From the cell containing the given text, extract its center point as [X, Y] coordinate. 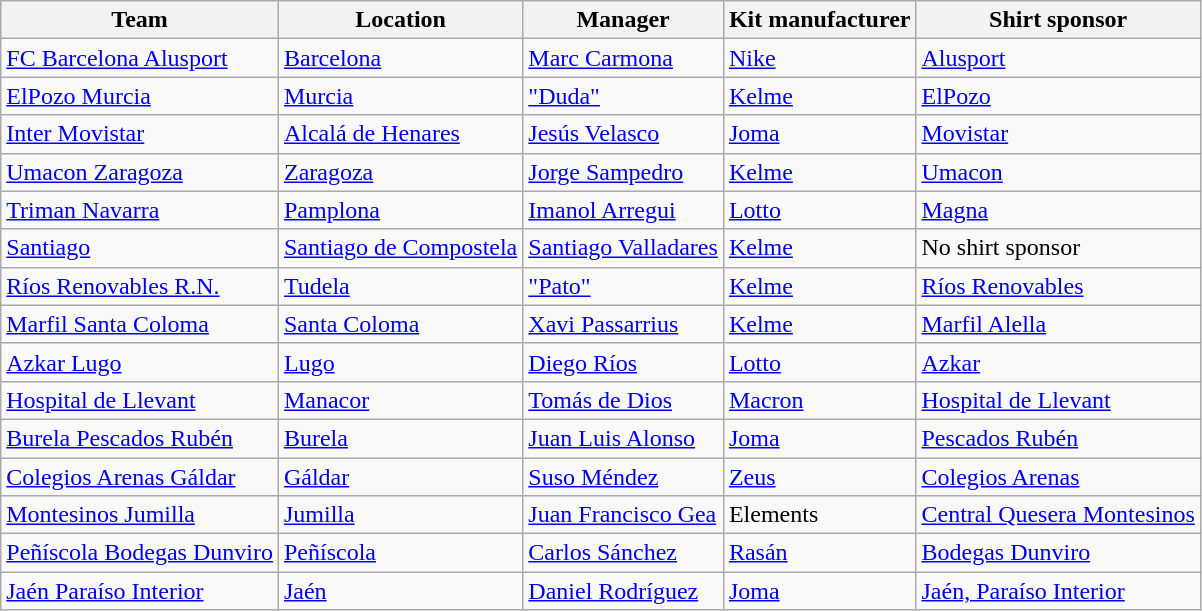
Kit manufacturer [820, 20]
Pamplona [400, 210]
ElPozo [1058, 96]
Santiago de Compostela [400, 248]
Jumilla [400, 515]
Marfil Alella [1058, 324]
Team [140, 20]
Azkar Lugo [140, 362]
FC Barcelona Alusport [140, 58]
"Pato" [624, 286]
Jaén [400, 591]
Santiago Valladares [624, 248]
Marc Carmona [624, 58]
ElPozo Murcia [140, 96]
Suso Méndez [624, 477]
Jesús Velasco [624, 134]
Peñíscola Bodegas Dunviro [140, 553]
"Duda" [624, 96]
Tudela [400, 286]
Rasán [820, 553]
Inter Movistar [140, 134]
Imanol Arregui [624, 210]
Colegios Arenas [1058, 477]
Marfil Santa Coloma [140, 324]
Colegios Arenas Gáldar [140, 477]
No shirt sponsor [1058, 248]
Triman Navarra [140, 210]
Shirt sponsor [1058, 20]
Bodegas Dunviro [1058, 553]
Burela Pescados Rubén [140, 438]
Juan Luis Alonso [624, 438]
Macron [820, 400]
Azkar [1058, 362]
Tomás de Dios [624, 400]
Barcelona [400, 58]
Gáldar [400, 477]
Zeus [820, 477]
Manacor [400, 400]
Lugo [400, 362]
Daniel Rodríguez [624, 591]
Ríos Renovables [1058, 286]
Central Quesera Montesinos [1058, 515]
Carlos Sánchez [624, 553]
Jorge Sampedro [624, 172]
Pescados Rubén [1058, 438]
Montesinos Jumilla [140, 515]
Manager [624, 20]
Xavi Passarrius [624, 324]
Santa Coloma [400, 324]
Burela [400, 438]
Location [400, 20]
Murcia [400, 96]
Umacon [1058, 172]
Ríos Renovables R.N. [140, 286]
Umacon Zaragoza [140, 172]
Nike [820, 58]
Jaén Paraíso Interior [140, 591]
Diego Ríos [624, 362]
Jaén, Paraíso Interior [1058, 591]
Juan Francisco Gea [624, 515]
Elements [820, 515]
Santiago [140, 248]
Zaragoza [400, 172]
Peñíscola [400, 553]
Alusport [1058, 58]
Magna [1058, 210]
Alcalá de Henares [400, 134]
Movistar [1058, 134]
